Pinpoint the cell where the given text exists, returning its (x, y) midpoint coordinate. 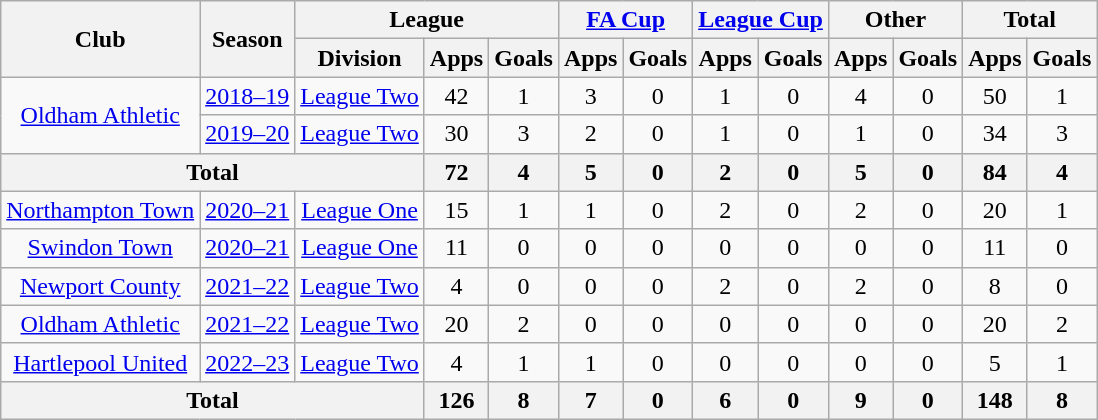
50 (995, 96)
Newport County (100, 286)
FA Cup (625, 20)
9 (860, 400)
League Cup (761, 20)
Other (895, 20)
League (427, 20)
2018–19 (248, 96)
2019–20 (248, 134)
30 (456, 134)
72 (456, 172)
Season (248, 39)
6 (726, 400)
148 (995, 400)
15 (456, 210)
Northampton Town (100, 210)
Hartlepool United (100, 362)
2022–23 (248, 362)
34 (995, 134)
42 (456, 96)
Swindon Town (100, 248)
Club (100, 39)
84 (995, 172)
7 (590, 400)
Division (360, 58)
126 (456, 400)
